Capture the cell that displays the provided text and extract its [x, y] central coordinate. 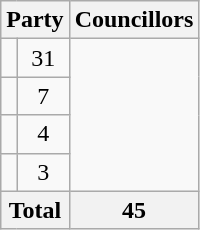
45 [134, 210]
31 [43, 58]
Party [35, 20]
4 [43, 134]
Councillors [134, 20]
Total [35, 210]
3 [43, 172]
7 [43, 96]
